Return the (X, Y) coordinate for the center point of the cell that contains the specified text.  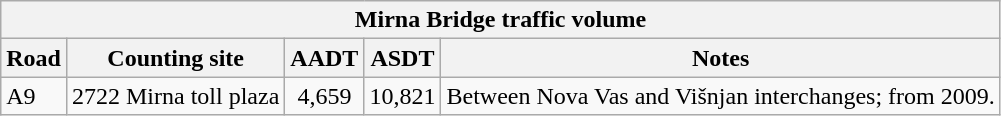
10,821 (402, 96)
Mirna Bridge traffic volume (501, 20)
2722 Mirna toll plaza (175, 96)
Road (34, 58)
A9 (34, 96)
Counting site (175, 58)
AADT (324, 58)
4,659 (324, 96)
ASDT (402, 58)
Notes (720, 58)
Between Nova Vas and Višnjan interchanges; from 2009. (720, 96)
